Search for the cell housing the specified text and yield its [X, Y] center coordinate. 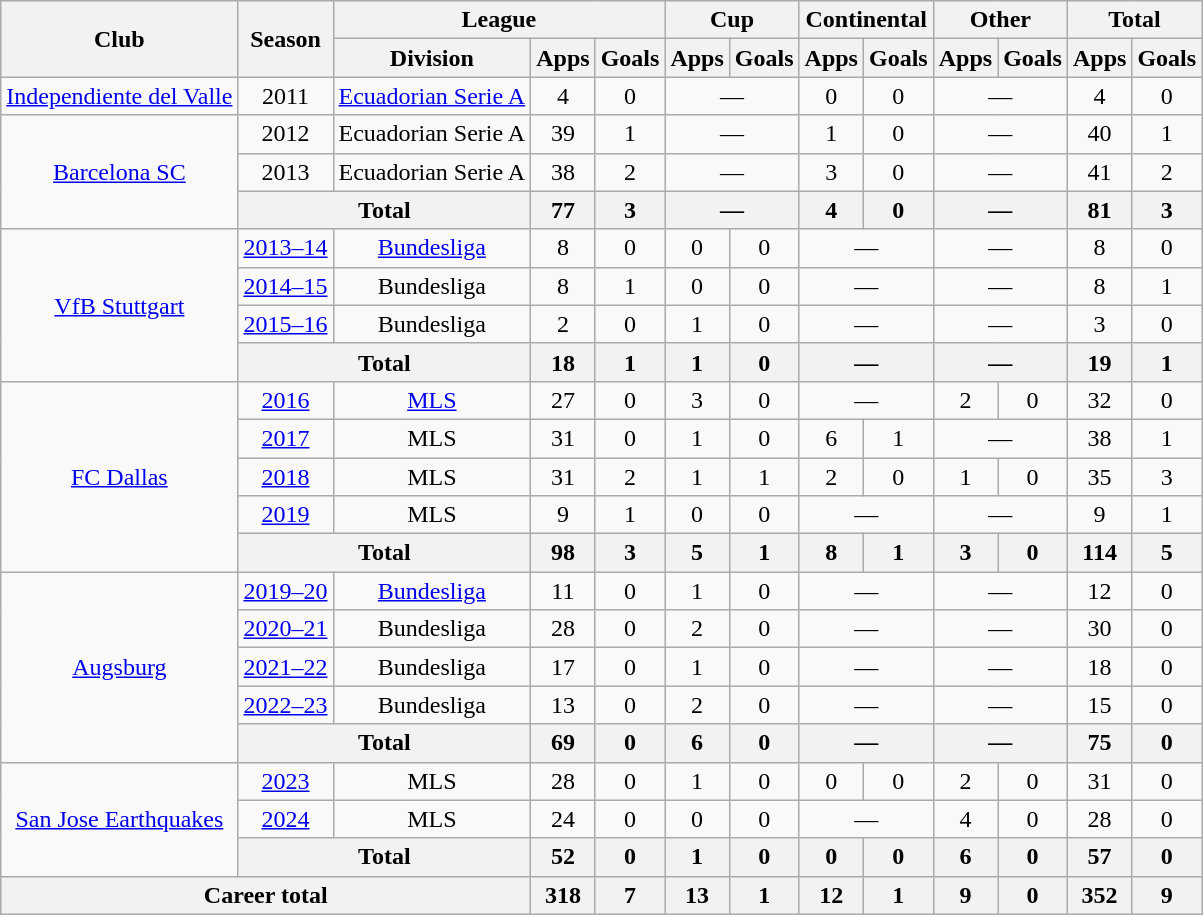
75 [1099, 743]
Division [432, 58]
30 [1099, 629]
77 [563, 210]
FC Dallas [120, 476]
41 [1099, 172]
114 [1099, 553]
98 [563, 553]
2021–22 [286, 667]
15 [1099, 705]
Continental [866, 20]
39 [563, 134]
League [499, 20]
2013–14 [286, 248]
52 [563, 857]
69 [563, 743]
Augsburg [120, 667]
2014–15 [286, 286]
318 [563, 895]
19 [1099, 362]
40 [1099, 134]
Other [1000, 20]
2016 [286, 400]
2022–23 [286, 705]
VfB Stuttgart [120, 305]
32 [1099, 400]
24 [563, 819]
Career total [266, 895]
2020–21 [286, 629]
Club [120, 39]
7 [630, 895]
Cup [732, 20]
2011 [286, 96]
27 [563, 400]
352 [1099, 895]
2012 [286, 134]
2019–20 [286, 591]
17 [563, 667]
2023 [286, 781]
Barcelona SC [120, 172]
San Jose Earthquakes [120, 819]
81 [1099, 210]
2017 [286, 438]
2019 [286, 515]
2015–16 [286, 324]
57 [1099, 857]
11 [563, 591]
35 [1099, 477]
2024 [286, 819]
2018 [286, 477]
Season [286, 39]
2013 [286, 172]
Independiente del Valle [120, 96]
